For the text-containing cell, return its midpoint in (x, y) coordinate format. 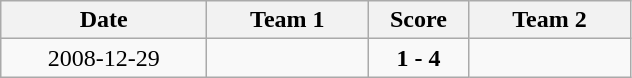
2008-12-29 (104, 58)
Date (104, 20)
Team 2 (550, 20)
1 - 4 (418, 58)
Score (418, 20)
Team 1 (288, 20)
